Find where the given text appears and provide that cell's center as (X, Y) coordinate. 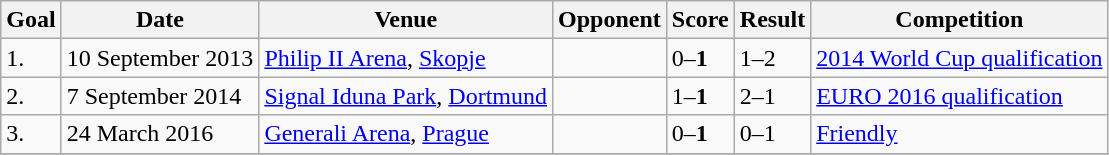
Signal Iduna Park, Dortmund (406, 96)
1–1 (700, 96)
Philip II Arena, Skopje (406, 58)
Competition (960, 20)
Friendly (960, 134)
Venue (406, 20)
EURO 2016 qualification (960, 96)
1. (31, 58)
2. (31, 96)
3. (31, 134)
24 March 2016 (160, 134)
Goal (31, 20)
Date (160, 20)
Generali Arena, Prague (406, 134)
2014 World Cup qualification (960, 58)
2–1 (772, 96)
Score (700, 20)
10 September 2013 (160, 58)
7 September 2014 (160, 96)
1–2 (772, 58)
Opponent (610, 20)
Result (772, 20)
